Identify which cell holds the provided text, then report its (X, Y) central coordinate. 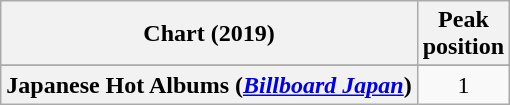
Japanese Hot Albums (Billboard Japan) (209, 85)
Peakposition (463, 34)
1 (463, 85)
Chart (2019) (209, 34)
